Determine the (X, Y) coordinate at the center of the cell enclosing the given text.  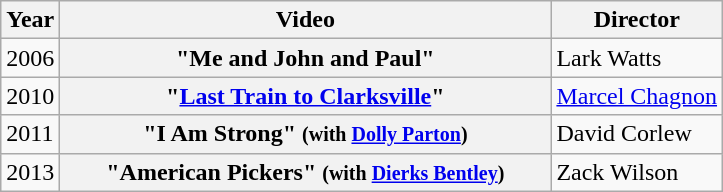
Video (306, 20)
"I Am Strong" (with Dolly Parton) (306, 134)
Zack Wilson (637, 172)
Director (637, 20)
Marcel Chagnon (637, 96)
David Corlew (637, 134)
"American Pickers" (with Dierks Bentley) (306, 172)
"Me and John and Paul" (306, 58)
2006 (30, 58)
Lark Watts (637, 58)
2013 (30, 172)
2011 (30, 134)
Year (30, 20)
"Last Train to Clarksville" (306, 96)
2010 (30, 96)
